Extract the (X, Y) coordinate from the center of the cell holding the provided text.  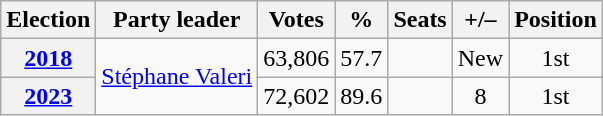
72,602 (296, 96)
Stéphane Valeri (177, 77)
2023 (48, 96)
89.6 (362, 96)
Position (556, 20)
Votes (296, 20)
% (362, 20)
8 (480, 96)
2018 (48, 58)
+/– (480, 20)
Seats (420, 20)
57.7 (362, 58)
Party leader (177, 20)
63,806 (296, 58)
New (480, 58)
Election (48, 20)
